For the text-containing cell, return its midpoint in (X, Y) coordinate format. 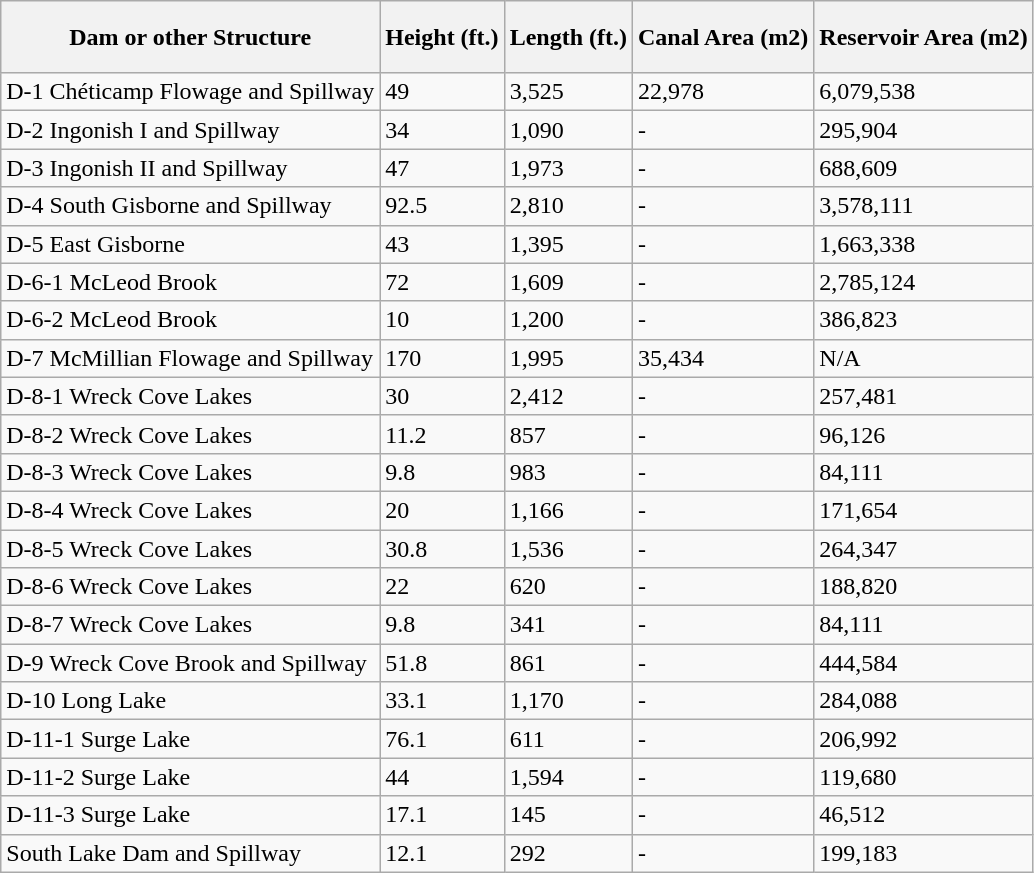
D-11-3 Surge Lake (190, 815)
30.8 (442, 549)
N/A (924, 358)
D-5 East Gisborne (190, 244)
D-8-7 Wreck Cove Lakes (190, 625)
295,904 (924, 130)
47 (442, 168)
2,785,124 (924, 282)
35,434 (724, 358)
688,609 (924, 168)
171,654 (924, 510)
D-2 Ingonish I and Spillway (190, 130)
D-6-1 McLeod Brook (190, 282)
D-8-6 Wreck Cove Lakes (190, 587)
22 (442, 587)
1,594 (568, 777)
1,166 (568, 510)
611 (568, 739)
30 (442, 396)
1,663,338 (924, 244)
D-8-3 Wreck Cove Lakes (190, 472)
D-8-1 Wreck Cove Lakes (190, 396)
1,200 (568, 320)
341 (568, 625)
D-1 Chéticamp Flowage and Spillway (190, 92)
386,823 (924, 320)
92.5 (442, 206)
3,525 (568, 92)
199,183 (924, 853)
292 (568, 853)
D-7 McMillian Flowage and Spillway (190, 358)
857 (568, 434)
D-8-2 Wreck Cove Lakes (190, 434)
206,992 (924, 739)
17.1 (442, 815)
South Lake Dam and Spillway (190, 853)
D-10 Long Lake (190, 701)
1,170 (568, 701)
D-8-4 Wreck Cove Lakes (190, 510)
444,584 (924, 663)
Height (ft.) (442, 37)
2,810 (568, 206)
861 (568, 663)
170 (442, 358)
D-6-2 McLeod Brook (190, 320)
Canal Area (m2) (724, 37)
D-11-1 Surge Lake (190, 739)
Dam or other Structure (190, 37)
D-4 South Gisborne and Spillway (190, 206)
257,481 (924, 396)
44 (442, 777)
D-3 Ingonish II and Spillway (190, 168)
1,536 (568, 549)
49 (442, 92)
1,090 (568, 130)
1,609 (568, 282)
1,973 (568, 168)
284,088 (924, 701)
34 (442, 130)
2,412 (568, 396)
46,512 (924, 815)
10 (442, 320)
20 (442, 510)
D-9 Wreck Cove Brook and Spillway (190, 663)
96,126 (924, 434)
43 (442, 244)
264,347 (924, 549)
51.8 (442, 663)
3,578,111 (924, 206)
119,680 (924, 777)
188,820 (924, 587)
145 (568, 815)
D-11-2 Surge Lake (190, 777)
Length (ft.) (568, 37)
620 (568, 587)
72 (442, 282)
33.1 (442, 701)
12.1 (442, 853)
6,079,538 (924, 92)
1,995 (568, 358)
76.1 (442, 739)
22,978 (724, 92)
1,395 (568, 244)
D-8-5 Wreck Cove Lakes (190, 549)
983 (568, 472)
11.2 (442, 434)
Reservoir Area (m2) (924, 37)
